Detect which cell encompasses the target text, then output its (X, Y) center coordinate. 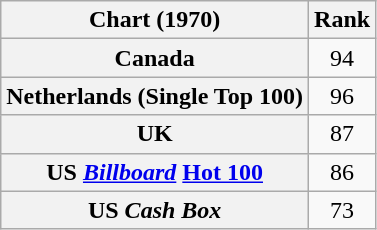
Canada (155, 58)
94 (342, 58)
73 (342, 210)
UK (155, 134)
87 (342, 134)
US Billboard Hot 100 (155, 172)
US Cash Box (155, 210)
96 (342, 96)
Netherlands (Single Top 100) (155, 96)
Chart (1970) (155, 20)
Rank (342, 20)
86 (342, 172)
